Output the [X, Y] coordinate of the center of the cell containing the given text.  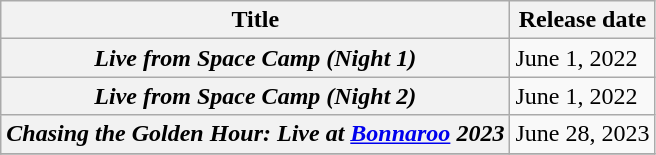
Title [256, 20]
Live from Space Camp (Night 1) [256, 58]
June 28, 2023 [582, 134]
Chasing the Golden Hour: Live at Bonnaroo 2023 [256, 134]
Release date [582, 20]
Live from Space Camp (Night 2) [256, 96]
